Locate the cell with the specified text and output its (x, y) center coordinate. 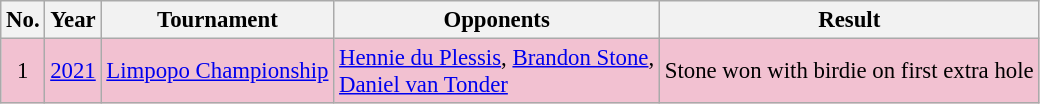
2021 (73, 72)
1 (23, 72)
Stone won with birdie on first extra hole (848, 72)
No. (23, 20)
Opponents (497, 20)
Result (848, 20)
Limpopo Championship (218, 72)
Year (73, 20)
Tournament (218, 20)
Hennie du Plessis, Brandon Stone, Daniel van Tonder (497, 72)
